Capture the cell that displays the provided text and extract its [x, y] central coordinate. 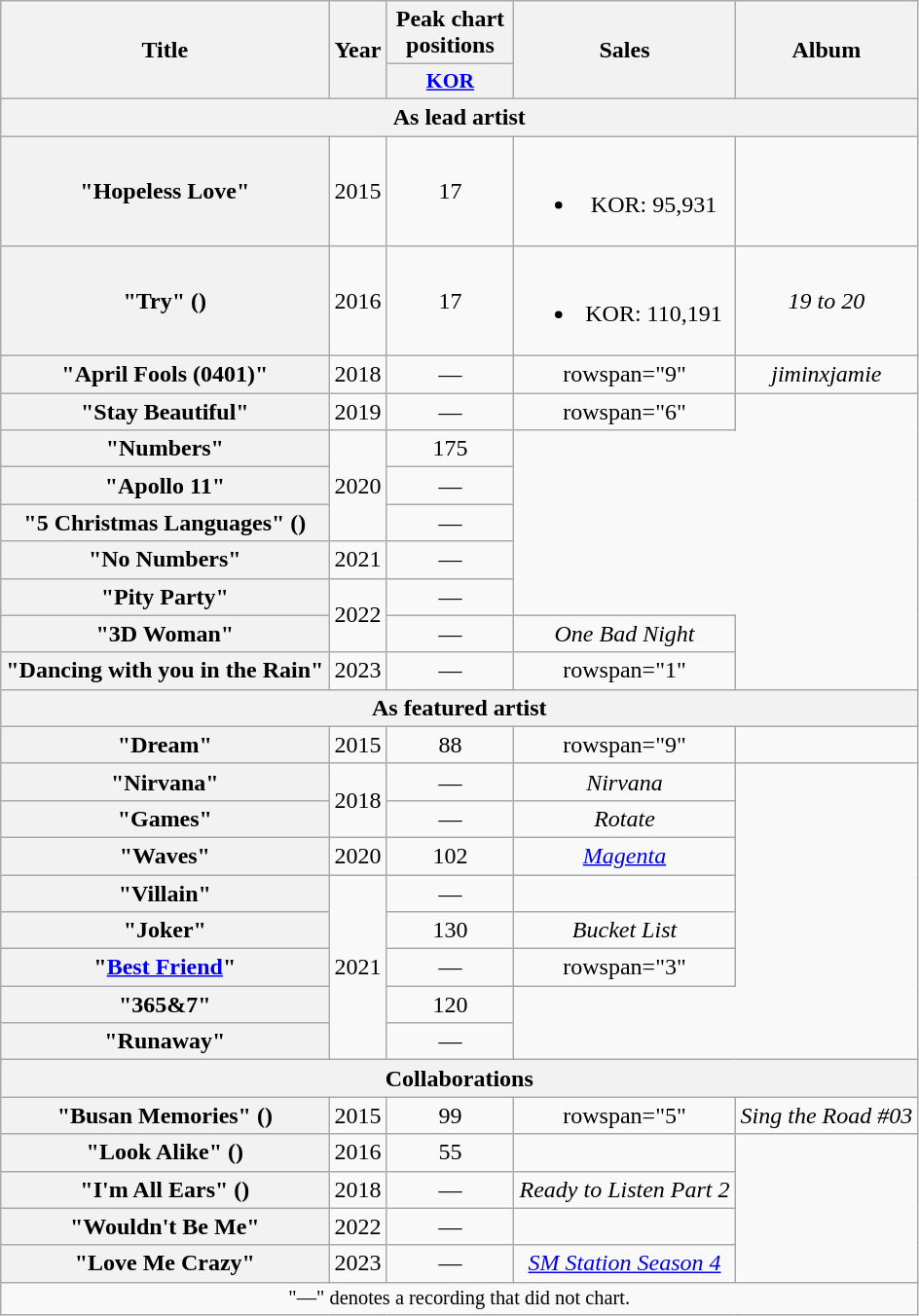
Title [165, 51]
19 to 20 [827, 302]
2019 [358, 412]
175 [450, 449]
"Love Me Crazy" [165, 1263]
120 [450, 1005]
"Apollo 11" [165, 486]
As lead artist [459, 117]
Nirvana [625, 782]
"—" denotes a recording that did not chart. [459, 1298]
"No Numbers" [165, 560]
"Look Alike" () [165, 1152]
88 [450, 745]
rowspan="3" [625, 968]
102 [450, 856]
rowspan="1" [625, 671]
SM Station Season 4 [625, 1263]
"Runaway" [165, 1042]
"April Fools (0401)" [165, 375]
rowspan="5" [625, 1115]
130 [450, 931]
"Dancing with you in the Rain" [165, 671]
"3D Woman" [165, 634]
"5 Christmas Languages" () [165, 523]
"Try" () [165, 302]
"Joker" [165, 931]
Album [827, 51]
Peak chart positions [450, 33]
rowspan="6" [625, 412]
jiminxjamie [827, 375]
"Hopeless Love" [165, 191]
Sing the Road #03 [827, 1115]
KOR: 95,931 [625, 191]
"Dream" [165, 745]
99 [450, 1115]
"365&7" [165, 1005]
"Nirvana" [165, 782]
Rotate [625, 819]
"Best Friend" [165, 968]
"Busan Memories" () [165, 1115]
"Numbers" [165, 449]
As featured artist [459, 708]
KOR: 110,191 [625, 302]
One Bad Night [625, 634]
Year [358, 51]
55 [450, 1152]
Magenta [625, 856]
"Villain" [165, 893]
Sales [625, 51]
Ready to Listen Part 2 [625, 1189]
"Games" [165, 819]
"Waves" [165, 856]
"Pity Party" [165, 597]
KOR [450, 82]
"Stay Beautiful" [165, 412]
"Wouldn't Be Me" [165, 1226]
Collaborations [459, 1078]
Bucket List [625, 931]
"I'm All Ears" () [165, 1189]
